Return the [X, Y] coordinate for the center point of the cell that contains the specified text.  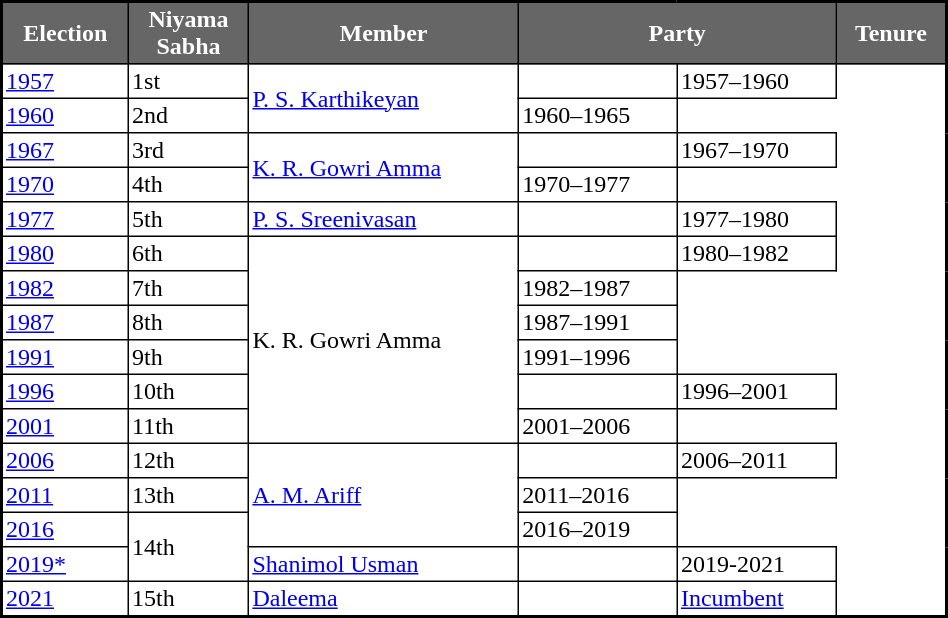
1977 [66, 219]
1987–1991 [598, 322]
1980 [66, 253]
2001 [66, 426]
1991–1996 [598, 357]
1977–1980 [756, 219]
Party [677, 33]
4th [188, 184]
A. M. Ariff [384, 495]
11th [188, 426]
2006–2011 [756, 460]
2019* [66, 564]
Election [66, 33]
1967–1970 [756, 150]
1982–1987 [598, 288]
3rd [188, 150]
10th [188, 391]
2011–2016 [598, 495]
1996 [66, 391]
2nd [188, 115]
1996–2001 [756, 391]
1960 [66, 115]
7th [188, 288]
Incumbent [756, 598]
1957 [66, 81]
1967 [66, 150]
9th [188, 357]
8th [188, 322]
1987 [66, 322]
P. S. Karthikeyan [384, 98]
6th [188, 253]
NiyamaSabha [188, 33]
Member [384, 33]
14th [188, 546]
Shanimol Usman [384, 564]
1957–1960 [756, 81]
1991 [66, 357]
1982 [66, 288]
2001–2006 [598, 426]
5th [188, 219]
2021 [66, 598]
1980–1982 [756, 253]
P. S. Sreenivasan [384, 219]
Tenure [891, 33]
1960–1965 [598, 115]
2019-2021 [756, 564]
12th [188, 460]
2016–2019 [598, 529]
Daleema [384, 598]
2016 [66, 529]
1970 [66, 184]
13th [188, 495]
15th [188, 598]
2006 [66, 460]
1st [188, 81]
2011 [66, 495]
1970–1977 [598, 184]
